Identify which cell holds the provided text, then report its (X, Y) central coordinate. 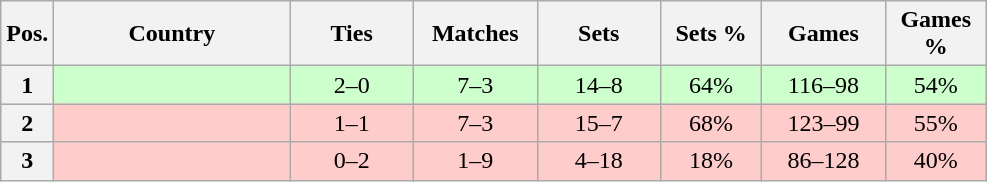
Pos. (28, 34)
0–2 (352, 161)
Country (172, 34)
116–98 (824, 85)
64% (712, 85)
14–8 (599, 85)
68% (712, 123)
55% (936, 123)
Matches (475, 34)
15–7 (599, 123)
4–18 (599, 161)
Games (824, 34)
2 (28, 123)
3 (28, 161)
2–0 (352, 85)
1 (28, 85)
Ties (352, 34)
Sets % (712, 34)
Sets (599, 34)
1–1 (352, 123)
40% (936, 161)
86–128 (824, 161)
1–9 (475, 161)
Games % (936, 34)
54% (936, 85)
123–99 (824, 123)
18% (712, 161)
